Return the (x, y) coordinate for the center point of the cell that contains the specified text.  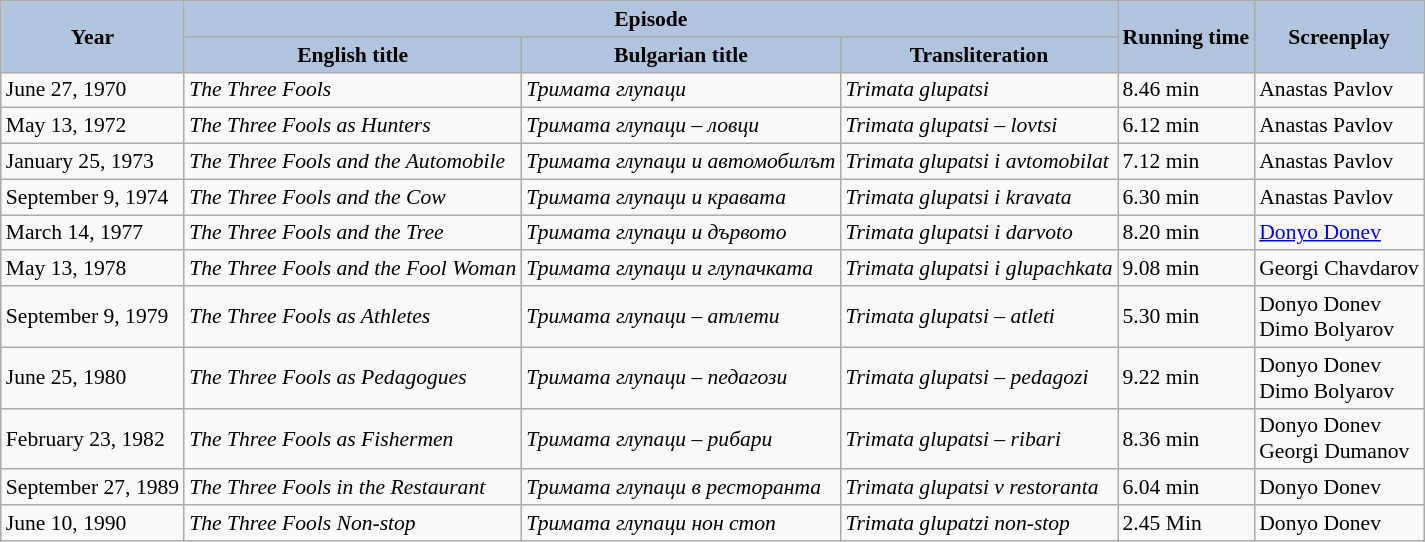
February 23, 1982 (92, 438)
The Three Fools Non-stop (352, 523)
Тримата глупаци и автомобилът (680, 162)
English title (352, 55)
June 25, 1980 (92, 378)
Trimata glupatsi – atleti (980, 316)
The Three Fools as Fishermen (352, 438)
The Three Fools as Pedagogues (352, 378)
May 13, 1972 (92, 126)
Trimata glupatsi – lovtsi (980, 126)
June 27, 1970 (92, 90)
6.12 min (1186, 126)
Trimata glupatsi i darvoto (980, 233)
Trimata glupatsi i glupachkata (980, 269)
Trimata glupatsi i kravata (980, 197)
January 25, 1973 (92, 162)
Тримата глупаци – ловци (680, 126)
Тримата глупаци – педагози (680, 378)
5.30 min (1186, 316)
Тримата глупаци – атлети (680, 316)
Episode (650, 19)
Тримата глупаци в ресторанта (680, 488)
Year (92, 36)
9.08 min (1186, 269)
9.22 min (1186, 378)
Transliteration (980, 55)
Тримата глупаци и кравата (680, 197)
September 9, 1979 (92, 316)
Trimata glupatsi v restoranta (980, 488)
March 14, 1977 (92, 233)
The Three Fools and the Cow (352, 197)
6.30 min (1186, 197)
May 13, 1978 (92, 269)
Donyo DonevGeorgi Dumanov (1339, 438)
Тримата глупаци и дървото (680, 233)
6.04 min (1186, 488)
7.12 min (1186, 162)
Trimata glupatsi i avtomobilat (980, 162)
Тримата глупаци и глупачката (680, 269)
Trimata glupatsi (980, 90)
Тримата глупаци нон стоп (680, 523)
The Three Fools as Athletes (352, 316)
September 27, 1989 (92, 488)
The Three Fools and the Tree (352, 233)
Bulgarian title (680, 55)
June 10, 1990 (92, 523)
Screenplay (1339, 36)
Trimata glupatsi – pedagozi (980, 378)
8.46 min (1186, 90)
The Three Fools in the Restaurant (352, 488)
Running time (1186, 36)
2.45 Min (1186, 523)
The Three Fools as Hunters (352, 126)
8.20 min (1186, 233)
The Three Fools and the Automobile (352, 162)
September 9, 1974 (92, 197)
8.36 min (1186, 438)
The Three Fools and the Fool Woman (352, 269)
The Three Fools (352, 90)
Тримата глупаци – рибари (680, 438)
Trimata glupatsi – ribari (980, 438)
Trimata glupatzi non-stop (980, 523)
Тримата глупаци (680, 90)
Georgi Chavdarov (1339, 269)
